Capture the cell that displays the provided text and extract its (x, y) central coordinate. 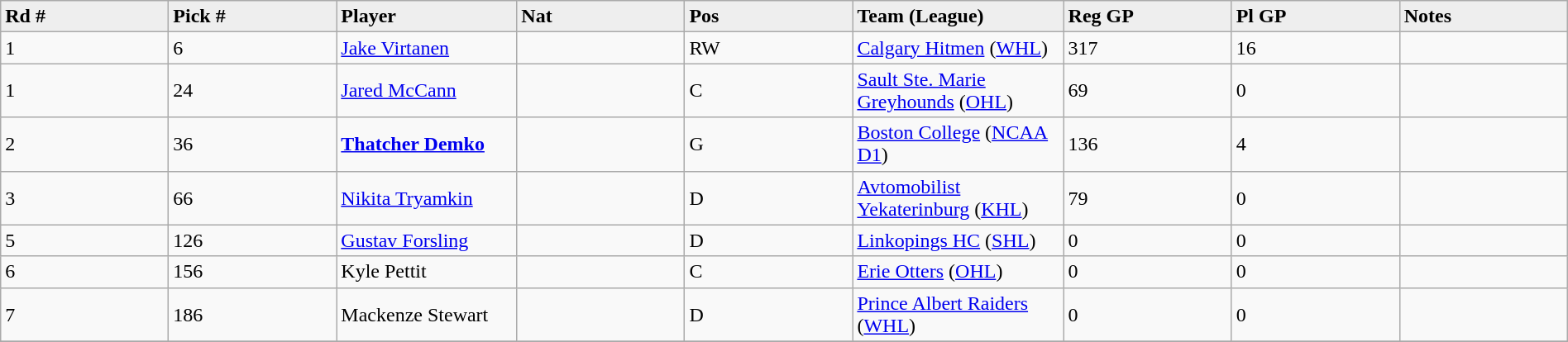
Mackenze Stewart (427, 314)
Pos (769, 17)
Jake Virtanen (427, 48)
136 (1148, 144)
G (769, 144)
Pl GP (1315, 17)
Kyle Pettit (427, 272)
186 (253, 314)
Reg GP (1148, 17)
3 (84, 198)
7 (84, 314)
Avtomobilist Yekaterinburg (KHL) (958, 198)
Boston College (NCAA D1) (958, 144)
66 (253, 198)
24 (253, 91)
Player (427, 17)
Prince Albert Raiders (WHL) (958, 314)
Thatcher Demko (427, 144)
Sault Ste. Marie Greyhounds (OHL) (958, 91)
5 (84, 240)
16 (1315, 48)
Pick # (253, 17)
2 (84, 144)
Jared McCann (427, 91)
156 (253, 272)
Erie Otters (OHL) (958, 272)
36 (253, 144)
Linkopings HC (SHL) (958, 240)
Nat (600, 17)
RW (769, 48)
Calgary Hitmen (WHL) (958, 48)
4 (1315, 144)
317 (1148, 48)
Team (League) (958, 17)
126 (253, 240)
Notes (1484, 17)
79 (1148, 198)
Nikita Tryamkin (427, 198)
Rd # (84, 17)
69 (1148, 91)
Gustav Forsling (427, 240)
